Identify which cell holds the provided text, then report its [x, y] central coordinate. 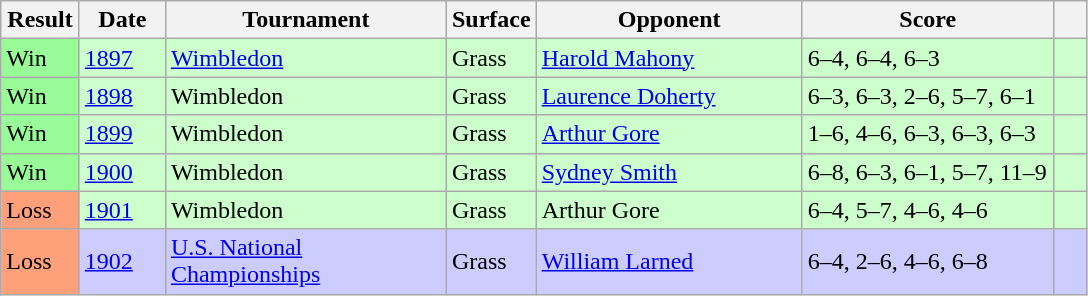
1902 [122, 262]
6–8, 6–3, 6–1, 5–7, 11–9 [928, 172]
6–3, 6–3, 2–6, 5–7, 6–1 [928, 96]
6–4, 5–7, 4–6, 4–6 [928, 210]
1–6, 4–6, 6–3, 6–3, 6–3 [928, 134]
1899 [122, 134]
Tournament [306, 20]
William Larned [669, 262]
U.S. National Championships [306, 262]
6–4, 6–4, 6–3 [928, 58]
Result [40, 20]
1901 [122, 210]
1897 [122, 58]
Opponent [669, 20]
Harold Mahony [669, 58]
1900 [122, 172]
6–4, 2–6, 4–6, 6–8 [928, 262]
Date [122, 20]
1898 [122, 96]
Laurence Doherty [669, 96]
Surface [491, 20]
Score [928, 20]
Sydney Smith [669, 172]
